Pinpoint the cell where the given text exists, returning its (X, Y) midpoint coordinate. 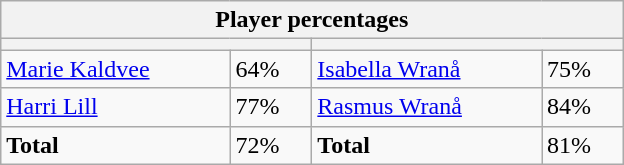
84% (582, 107)
Rasmus Wranå (427, 107)
77% (271, 107)
72% (271, 145)
75% (582, 69)
Isabella Wranå (427, 69)
64% (271, 69)
Player percentages (312, 20)
81% (582, 145)
Marie Kaldvee (116, 69)
Harri Lill (116, 107)
